Determine the [x, y] coordinate at the center of the cell enclosing the given text.  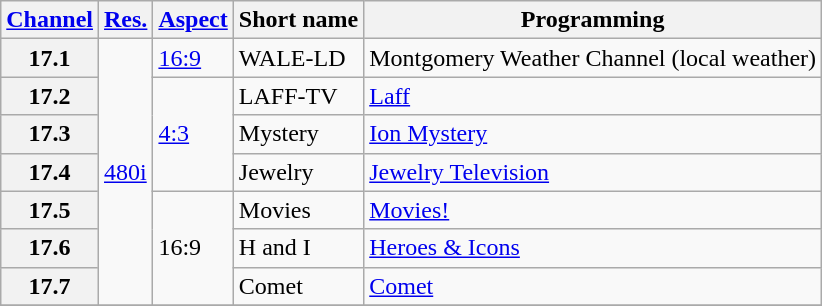
Res. [126, 20]
Ion Mystery [593, 134]
Short name [298, 20]
Movies [298, 210]
Aspect [193, 20]
Channel [50, 20]
Laff [593, 96]
Montgomery Weather Channel (local weather) [593, 58]
17.6 [50, 248]
Heroes & Icons [593, 248]
17.1 [50, 58]
Movies! [593, 210]
WALE-LD [298, 58]
Programming [593, 20]
480i [126, 172]
17.3 [50, 134]
Jewelry [298, 172]
LAFF-TV [298, 96]
Mystery [298, 134]
17.5 [50, 210]
Jewelry Television [593, 172]
4:3 [193, 134]
H and I [298, 248]
17.7 [50, 286]
17.4 [50, 172]
17.2 [50, 96]
